Determine the (X, Y) coordinate at the center of the cell enclosing the given text.  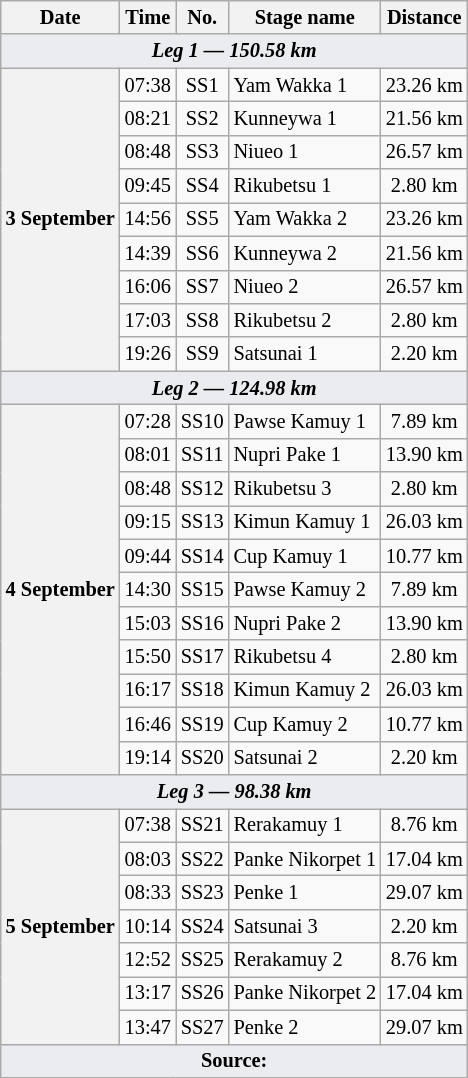
SS8 (202, 320)
09:44 (148, 556)
Rerakamuy 1 (305, 825)
Rikubetsu 3 (305, 489)
Yam Wakka 2 (305, 219)
Rerakamuy 2 (305, 960)
SS17 (202, 657)
SS2 (202, 118)
SS6 (202, 253)
08:01 (148, 455)
12:52 (148, 960)
16:06 (148, 287)
Penke 2 (305, 1027)
Rikubetsu 1 (305, 186)
SS23 (202, 892)
No. (202, 17)
SS25 (202, 960)
SS14 (202, 556)
SS1 (202, 85)
13:47 (148, 1027)
08:03 (148, 859)
SS5 (202, 219)
19:26 (148, 354)
SS4 (202, 186)
09:45 (148, 186)
Rikubetsu 2 (305, 320)
Penke 1 (305, 892)
Kimun Kamuy 2 (305, 690)
Niueo 2 (305, 287)
19:14 (148, 758)
16:46 (148, 724)
SS27 (202, 1027)
Cup Kamuy 1 (305, 556)
Pawse Kamuy 1 (305, 421)
SS13 (202, 522)
SS3 (202, 152)
3 September (60, 220)
14:30 (148, 589)
17:03 (148, 320)
Panke Nikorpet 1 (305, 859)
Leg 1 — 150.58 km (234, 51)
4 September (60, 589)
Nupri Pake 2 (305, 623)
Leg 2 — 124.98 km (234, 388)
SS12 (202, 489)
SS9 (202, 354)
Date (60, 17)
Time (148, 17)
Satsunai 3 (305, 926)
Satsunai 1 (305, 354)
Kimun Kamuy 1 (305, 522)
14:39 (148, 253)
Distance (424, 17)
09:15 (148, 522)
SS26 (202, 993)
07:28 (148, 421)
Cup Kamuy 2 (305, 724)
Panke Nikorpet 2 (305, 993)
Rikubetsu 4 (305, 657)
SS7 (202, 287)
SS16 (202, 623)
Yam Wakka 1 (305, 85)
SS15 (202, 589)
Nupri Pake 1 (305, 455)
SS21 (202, 825)
SS22 (202, 859)
14:56 (148, 219)
Satsunai 2 (305, 758)
SS20 (202, 758)
SS11 (202, 455)
SS19 (202, 724)
08:33 (148, 892)
SS10 (202, 421)
15:03 (148, 623)
10:14 (148, 926)
SS24 (202, 926)
Kunneywa 1 (305, 118)
16:17 (148, 690)
SS18 (202, 690)
Pawse Kamuy 2 (305, 589)
Source: (234, 1061)
Kunneywa 2 (305, 253)
08:21 (148, 118)
13:17 (148, 993)
15:50 (148, 657)
Leg 3 — 98.38 km (234, 791)
5 September (60, 926)
Niueo 1 (305, 152)
Stage name (305, 17)
